Determine the (x, y) coordinate at the center of the cell enclosing the given text.  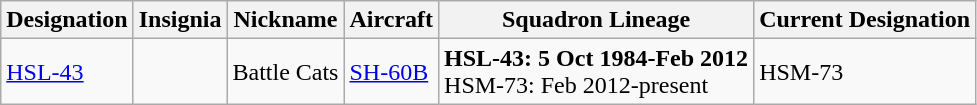
Insignia (180, 20)
Aircraft (392, 20)
SH-60B (392, 72)
HSM-73 (865, 72)
Nickname (286, 20)
Squadron Lineage (596, 20)
HSL-43: 5 Oct 1984-Feb 2012HSM-73: Feb 2012-present (596, 72)
Battle Cats (286, 72)
Designation (67, 20)
Current Designation (865, 20)
HSL-43 (67, 72)
